Determine the (x, y) coordinate at the center of the cell enclosing the given text.  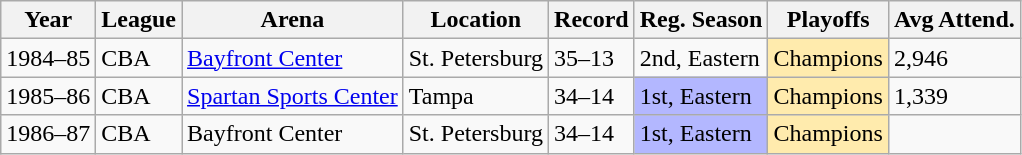
2,946 (954, 58)
1984–85 (48, 58)
Avg Attend. (954, 20)
Spartan Sports Center (293, 96)
2nd, Eastern (701, 58)
1,339 (954, 96)
Tampa (476, 96)
Record (592, 20)
Reg. Season (701, 20)
Location (476, 20)
League (139, 20)
Arena (293, 20)
35–13 (592, 58)
Year (48, 20)
Playoffs (828, 20)
1986–87 (48, 134)
1985–86 (48, 96)
